Return the (X, Y) coordinate for the center point of the cell that contains the specified text.  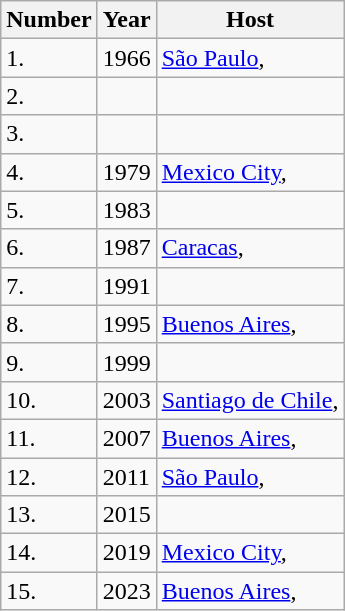
1983 (126, 210)
1995 (126, 324)
Year (126, 20)
5. (49, 210)
6. (49, 248)
4. (49, 172)
9. (49, 362)
1979 (126, 172)
8. (49, 324)
2007 (126, 438)
1. (49, 58)
1991 (126, 286)
12. (49, 477)
Number (49, 20)
Host (250, 20)
2011 (126, 477)
13. (49, 515)
2. (49, 96)
2015 (126, 515)
10. (49, 400)
Santiago de Chile, (250, 400)
2023 (126, 591)
Caracas, (250, 248)
7. (49, 286)
3. (49, 134)
15. (49, 591)
2019 (126, 553)
14. (49, 553)
1999 (126, 362)
2003 (126, 400)
1987 (126, 248)
11. (49, 438)
1966 (126, 58)
